Determine the [x, y] coordinate at the center of the cell enclosing the given text.  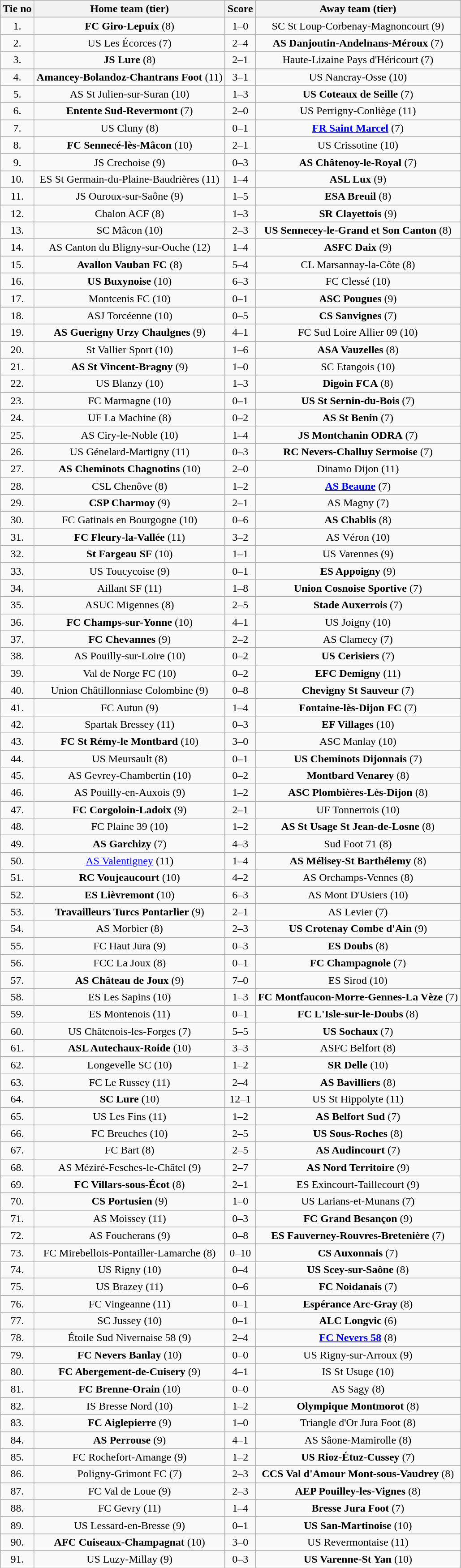
29. [17, 503]
US Rioz-Étuz-Cussey (7) [358, 1457]
AS Magny (7) [358, 503]
0–5 [240, 316]
FC Breuches (10) [129, 1133]
EF Villages (10) [358, 724]
15. [17, 265]
69. [17, 1184]
74. [17, 1269]
US Génelard-Martigny (11) [129, 452]
FC Corgoloin-Ladoix (9) [129, 810]
59. [17, 1014]
ASL Autechaux-Roide (10) [129, 1048]
Spartak Bressey (11) [129, 724]
AS Mont D'Usiers (10) [358, 895]
87. [17, 1491]
FC Autun (9) [129, 707]
ES Lièvremont (10) [129, 895]
UF Tonnerrois (10) [358, 810]
45. [17, 776]
US Varennes (9) [358, 554]
8. [17, 145]
67. [17, 1150]
JS Crechoise (9) [129, 162]
FC Brenne-Orain (10) [129, 1389]
FC Val de Loue (9) [129, 1491]
US Crissotine (10) [358, 145]
AS St Vincent-Bragny (9) [129, 367]
US Cluny (8) [129, 128]
AS Valentigney (11) [129, 861]
CS Portusien (9) [129, 1201]
78. [17, 1338]
ASC Plombières-Lès-Dijon (8) [358, 793]
AS Véron (10) [358, 537]
34. [17, 588]
US San-Martinoise (10) [358, 1525]
JS Ouroux-sur-Saône (9) [129, 196]
St Vallier Sport (10) [129, 350]
73. [17, 1252]
66. [17, 1133]
SC Jussey (10) [129, 1321]
AS Foucherans (9) [129, 1235]
AS Perrouse (9) [129, 1440]
Poligny-Grimont FC (7) [129, 1474]
AS Danjoutin-Andelnans-Méroux (7) [358, 43]
1. [17, 26]
63. [17, 1082]
18. [17, 316]
FC Gatinais en Bourgogne (10) [129, 520]
AS Audincourt (7) [358, 1150]
US Crotenay Combe d'Ain (9) [358, 929]
AFC Cuiseaux-Champagnat (10) [129, 1542]
4–2 [240, 878]
Avallon Vauban FC (8) [129, 265]
AS Pouilly-sur-Loire (10) [129, 656]
Entente Sud-Revermont (7) [129, 111]
71. [17, 1218]
Digoin FCA (8) [358, 384]
AS St Benin (7) [358, 418]
32. [17, 554]
Montcenis FC (10) [129, 299]
65. [17, 1116]
EFC Demigny (11) [358, 673]
3–3 [240, 1048]
ASL Lux (9) [358, 179]
US Coteaux de Seille (7) [358, 94]
US Rigny-sur-Arroux (9) [358, 1355]
FC Aiglepierre (9) [129, 1423]
AS Orchamps-Vennes (8) [358, 878]
ES Doubs (8) [358, 946]
56. [17, 963]
Tie no [17, 9]
36. [17, 622]
5–4 [240, 265]
Bresse Jura Foot (7) [358, 1508]
US Sochaux (7) [358, 1031]
FC Rochefort-Amange (9) [129, 1457]
2–7 [240, 1167]
ALC Longvic (6) [358, 1321]
US Perrigny-Conliège (11) [358, 111]
ES St Germain-du-Plaine-Baudrières (11) [129, 179]
FC Gevry (11) [129, 1508]
35. [17, 605]
ESA Breuil (8) [358, 196]
Triangle d'Or Jura Foot (8) [358, 1423]
Étoile Sud Nivernaise 58 (9) [129, 1338]
88. [17, 1508]
17. [17, 299]
3. [17, 60]
AS Château de Joux (9) [129, 980]
1–8 [240, 588]
AS Belfort Sud (7) [358, 1116]
FC Bart (8) [129, 1150]
19. [17, 333]
FC Grand Besançon (9) [358, 1218]
91. [17, 1559]
CSP Charmoy (9) [129, 503]
FC Fleury-la-Vallée (11) [129, 537]
46. [17, 793]
SC Mâcon (10) [129, 231]
14. [17, 248]
76. [17, 1304]
FC St Rémy-le Montbard (10) [129, 741]
JS Montchanin ODRA (7) [358, 435]
6. [17, 111]
23. [17, 401]
7. [17, 128]
FC Montfaucon-Morre-Gennes-La Vèze (7) [358, 997]
83. [17, 1423]
ASC Manlay (10) [358, 741]
43. [17, 741]
US St Hippolyte (11) [358, 1099]
12–1 [240, 1099]
ASJ Torcéenne (10) [129, 316]
CCS Val d'Amour Mont-sous-Vaudrey (8) [358, 1474]
Union Cosnoise Sportive (7) [358, 588]
FC Nevers Banlay (10) [129, 1355]
42. [17, 724]
20. [17, 350]
US Sennecey-le-Grand et Son Canton (8) [358, 231]
ES Appoigny (9) [358, 571]
49. [17, 844]
0–4 [240, 1269]
AEP Pouilley-les-Vignes (8) [358, 1491]
FC Vingeanne (11) [129, 1304]
AS Morbier (8) [129, 929]
89. [17, 1525]
FC Sennecé-lès-Mâcon (10) [129, 145]
75. [17, 1286]
24. [17, 418]
FC Sud Loire Allier 09 (10) [358, 333]
Montbard Venarey (8) [358, 776]
US Nancray-Osse (10) [358, 77]
70. [17, 1201]
80. [17, 1372]
FC Le Russey (11) [129, 1082]
90. [17, 1542]
50. [17, 861]
47. [17, 810]
FC L'Isle-sur-le-Doubs (8) [358, 1014]
27. [17, 469]
ASUC Migennes (8) [129, 605]
SR Clayettois (9) [358, 214]
FC Abergement-de-Cuisery (9) [129, 1372]
AS Cheminots Chagnotins (10) [129, 469]
FR Saint Marcel (7) [358, 128]
US Brazey (11) [129, 1286]
Haute-Lizaine Pays d'Héricourt (7) [358, 60]
SC Etangois (10) [358, 367]
9. [17, 162]
US Châtenois-les-Forges (7) [129, 1031]
US Rigny (10) [129, 1269]
3–1 [240, 77]
2. [17, 43]
ASFC Belfort (8) [358, 1048]
SC Lure (10) [129, 1099]
US Varenne-St Yan (10) [358, 1559]
UF La Machine (8) [129, 418]
FC Chevannes (9) [129, 639]
US Cerisiers (7) [358, 656]
ASA Vauzelles (8) [358, 350]
CS Auxonnais (7) [358, 1252]
ES Montenois (11) [129, 1014]
US Buxynoise (10) [129, 282]
FC Villars-sous-Écot (8) [129, 1184]
22. [17, 384]
CSL Chenôve (8) [129, 486]
81. [17, 1389]
84. [17, 1440]
AS Mélisey-St Barthélemy (8) [358, 861]
US Luzy-Millay (9) [129, 1559]
US Larians-et-Munans (7) [358, 1201]
AS Beaune (7) [358, 486]
30. [17, 520]
48. [17, 827]
Val de Norge FC (10) [129, 673]
ASC Pougues (9) [358, 299]
Travailleurs Turcs Pontarlier (9) [129, 912]
Fontaine-lès-Dijon FC (7) [358, 707]
58. [17, 997]
Chalon ACF (8) [129, 214]
Chevigny St Sauveur (7) [358, 690]
US Sous-Roches (8) [358, 1133]
RC Voujeaucourt (10) [129, 878]
38. [17, 656]
44. [17, 759]
Longevelle SC (10) [129, 1065]
FC Champagnole (7) [358, 963]
4–3 [240, 844]
FC Marmagne (10) [129, 401]
US Les Écorces (7) [129, 43]
5. [17, 94]
0–10 [240, 1252]
St Fargeau SF (10) [129, 554]
79. [17, 1355]
US Lessard-en-Bresse (9) [129, 1525]
85. [17, 1457]
AS Ciry-le-Noble (10) [129, 435]
AS Levier (7) [358, 912]
CS Sanvignes (7) [358, 316]
54. [17, 929]
AS Nord Territoire (9) [358, 1167]
FC Champs-sur-Yonne (10) [129, 622]
3–2 [240, 537]
62. [17, 1065]
Stade Auxerrois (7) [358, 605]
Score [240, 9]
51. [17, 878]
AS Gevrey-Chambertin (10) [129, 776]
28. [17, 486]
25. [17, 435]
US Toucycoise (9) [129, 571]
1–5 [240, 196]
SC St Loup-Corbenay-Magnoncourt (9) [358, 26]
IS Bresse Nord (10) [129, 1406]
ES Fauverney-Rouvres-Bretenière (7) [358, 1235]
Dinamo Dijon (11) [358, 469]
55. [17, 946]
21. [17, 367]
US Revermontaise (11) [358, 1542]
13. [17, 231]
1–1 [240, 554]
US Scey-sur-Saône (8) [358, 1269]
AS Méziré-Fesches-le-Châtel (9) [129, 1167]
Home team (tier) [129, 9]
ES Exincourt-Taillecourt (9) [358, 1184]
FC Haut Jura (9) [129, 946]
ES Sirod (10) [358, 980]
1–6 [240, 350]
FC Plaine 39 (10) [129, 827]
57. [17, 980]
68. [17, 1167]
RC Nevers-Challuy Sermoise (7) [358, 452]
7–0 [240, 980]
52. [17, 895]
86. [17, 1474]
5–5 [240, 1031]
US Cheminots Dijonnais (7) [358, 759]
26. [17, 452]
Sud Foot 71 (8) [358, 844]
64. [17, 1099]
39. [17, 673]
AS Canton du Bligny-sur-Ouche (12) [129, 248]
US St Sernin-du-Bois (7) [358, 401]
FC Giro-Lepuix (8) [129, 26]
AS Pouilly-en-Auxois (9) [129, 793]
82. [17, 1406]
16. [17, 282]
Away team (tier) [358, 9]
31. [17, 537]
AS St Usage St Jean-de-Losne (8) [358, 827]
61. [17, 1048]
IS St Usuge (10) [358, 1372]
Amancey-Bolandoz-Chantrans Foot (11) [129, 77]
Olympique Montmorot (8) [358, 1406]
FCC La Joux (8) [129, 963]
AS Moissey (11) [129, 1218]
4. [17, 77]
Union Châtillonniase Colombine (9) [129, 690]
33. [17, 571]
AS Châtenoy-le-Royal (7) [358, 162]
11. [17, 196]
ASFC Daix (9) [358, 248]
FC Clessé (10) [358, 282]
FC Nevers 58 (8) [358, 1338]
CL Marsannay-la-Côte (8) [358, 265]
AS Sâone-Mamirolle (8) [358, 1440]
US Meursault (8) [129, 759]
2–2 [240, 639]
AS Guerigny Urzy Chaulgnes (9) [129, 333]
FC Mirebellois-Pontailler-Lamarche (8) [129, 1252]
AS Bavilliers (8) [358, 1082]
AS St Julien-sur-Suran (10) [129, 94]
72. [17, 1235]
77. [17, 1321]
10. [17, 179]
FC Noidanais (7) [358, 1286]
US Joigny (10) [358, 622]
41. [17, 707]
SR Delle (10) [358, 1065]
US Blanzy (10) [129, 384]
53. [17, 912]
AS Sagy (8) [358, 1389]
Espérance Arc-Gray (8) [358, 1304]
Aillant SF (11) [129, 588]
37. [17, 639]
JS Lure (8) [129, 60]
ES Les Sapins (10) [129, 997]
AS Chablis (8) [358, 520]
AS Garchizy (7) [129, 844]
60. [17, 1031]
12. [17, 214]
AS Clamecy (7) [358, 639]
40. [17, 690]
US Les Fins (11) [129, 1116]
